From the cell containing the given text, extract its center point as (x, y) coordinate. 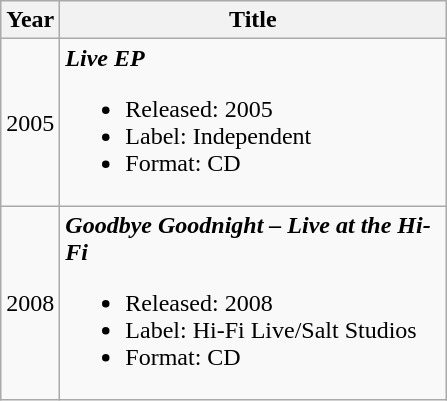
2005 (30, 122)
Goodbye Goodnight – Live at the Hi-FiReleased: 2008Label: Hi-Fi Live/Salt StudiosFormat: CD (253, 303)
Year (30, 20)
2008 (30, 303)
Title (253, 20)
Live EPReleased: 2005Label: IndependentFormat: CD (253, 122)
